Pinpoint the cell where the given text exists, returning its [x, y] midpoint coordinate. 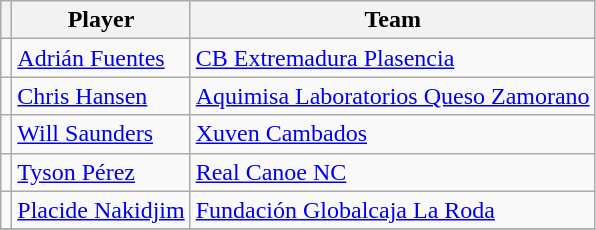
Fundación Globalcaja La Roda [392, 210]
Team [392, 20]
Aquimisa Laboratorios Queso Zamorano [392, 96]
Real Canoe NC [392, 172]
Placide Nakidjim [101, 210]
Adrián Fuentes [101, 58]
Will Saunders [101, 134]
Xuven Cambados [392, 134]
Tyson Pérez [101, 172]
Player [101, 20]
Chris Hansen [101, 96]
CB Extremadura Plasencia [392, 58]
